Return the [X, Y] coordinate for the center point of the cell that contains the specified text.  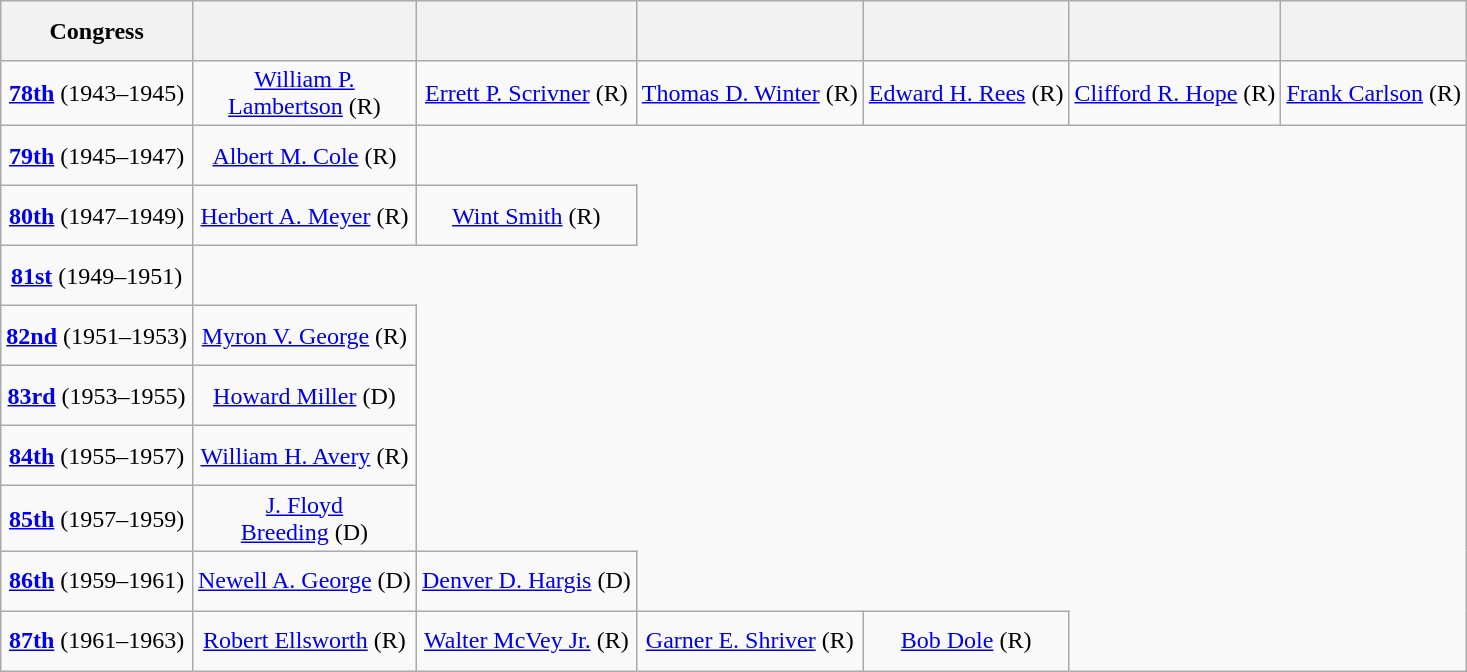
Garner E. Shriver (R) [750, 641]
Myron V. George (R) [304, 336]
79th (1945–1947) [97, 156]
80th (1947–1949) [97, 216]
Edward H. Rees (R) [966, 94]
Robert Ellsworth (R) [304, 641]
86th (1959–1961) [97, 581]
Denver D. Hargis (D) [526, 581]
Wint Smith (R) [526, 216]
81st (1949–1951) [97, 276]
Herbert A. Meyer (R) [304, 216]
Thomas D. Winter (R) [750, 94]
84th (1955–1957) [97, 456]
Walter McVey Jr. (R) [526, 641]
87th (1961–1963) [97, 641]
Frank Carlson (R) [1374, 94]
J. FloydBreeding (D) [304, 518]
Newell A. George (D) [304, 581]
William H. Avery (R) [304, 456]
82nd (1951–1953) [97, 336]
83rd (1953–1955) [97, 396]
Congress [97, 31]
Clifford R. Hope (R) [1175, 94]
Howard Miller (D) [304, 396]
Albert M. Cole (R) [304, 156]
78th (1943–1945) [97, 94]
85th (1957–1959) [97, 518]
Errett P. Scrivner (R) [526, 94]
William P.Lambertson (R) [304, 94]
Bob Dole (R) [966, 641]
